Locate the cell with the specified text and output its (X, Y) center coordinate. 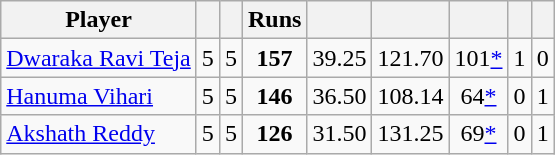
157 (274, 58)
131.25 (410, 134)
64* (478, 96)
101* (478, 58)
Player (99, 20)
Dwaraka Ravi Teja (99, 58)
Akshath Reddy (99, 134)
Runs (274, 20)
36.50 (340, 96)
31.50 (340, 134)
121.70 (410, 58)
126 (274, 134)
69* (478, 134)
39.25 (340, 58)
Hanuma Vihari (99, 96)
146 (274, 96)
108.14 (410, 96)
